For the text-containing cell, return its midpoint in [x, y] coordinate format. 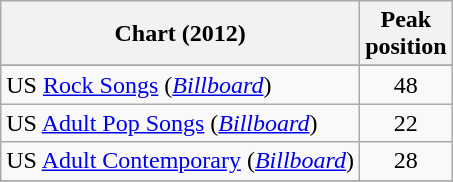
22 [406, 123]
Peakposition [406, 34]
US Adult Contemporary (Billboard) [180, 161]
US Rock Songs (Billboard) [180, 85]
US Adult Pop Songs (Billboard) [180, 123]
Chart (2012) [180, 34]
28 [406, 161]
48 [406, 85]
